For the text-containing cell, return its midpoint in [x, y] coordinate format. 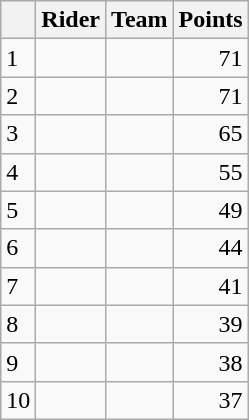
65 [210, 134]
49 [210, 210]
Team [140, 20]
7 [18, 286]
44 [210, 248]
Rider [71, 20]
2 [18, 96]
9 [18, 362]
3 [18, 134]
55 [210, 172]
1 [18, 58]
4 [18, 172]
6 [18, 248]
38 [210, 362]
37 [210, 400]
5 [18, 210]
10 [18, 400]
Points [210, 20]
39 [210, 324]
41 [210, 286]
8 [18, 324]
